Detect which cell encompasses the target text, then output its (X, Y) center coordinate. 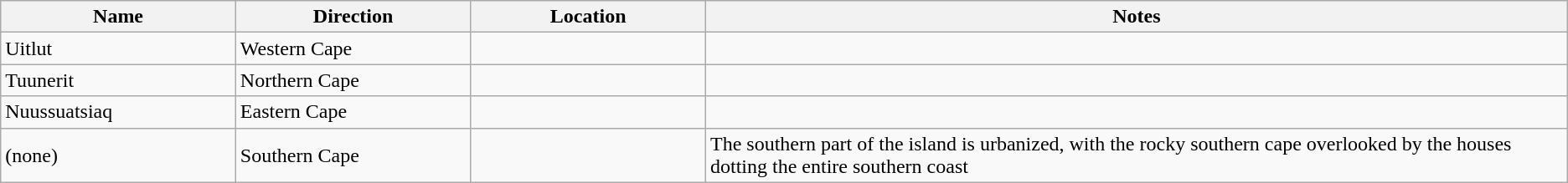
Location (588, 17)
Name (119, 17)
Tuunerit (119, 80)
Uitlut (119, 48)
Northern Cape (353, 80)
Southern Cape (353, 155)
(none) (119, 155)
Nuussuatsiaq (119, 112)
Western Cape (353, 48)
The southern part of the island is urbanized, with the rocky southern cape overlooked by the houses dotting the entire southern coast (1136, 155)
Eastern Cape (353, 112)
Notes (1136, 17)
Direction (353, 17)
